Pinpoint the cell where the given text exists, returning its (X, Y) midpoint coordinate. 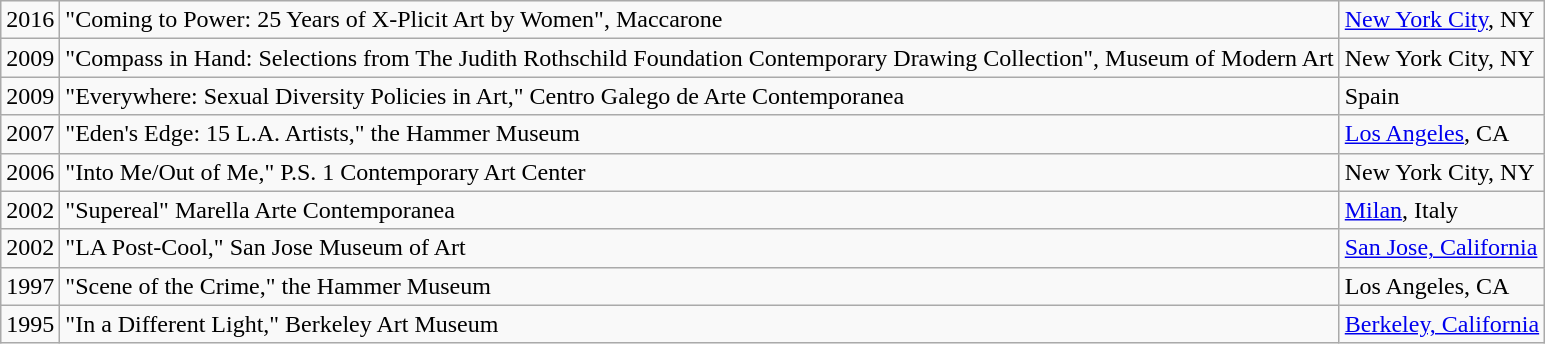
"LA Post-Cool," San Jose Museum of Art (700, 248)
2016 (30, 20)
Spain (1442, 96)
"Supereal" Marella Arte Contemporanea (700, 210)
2007 (30, 134)
1997 (30, 286)
"In a Different Light," Berkeley Art Museum (700, 324)
Berkeley, California (1442, 324)
"Scene of the Crime," the Hammer Museum (700, 286)
"Into Me/Out of Me," P.S. 1 Contemporary Art Center (700, 172)
Milan, Italy (1442, 210)
"Compass in Hand: Selections from The Judith Rothschild Foundation Contemporary Drawing Collection", Museum of Modern Art (700, 58)
2006 (30, 172)
"Everywhere: Sexual Diversity Policies in Art," Centro Galego de Arte Contemporanea (700, 96)
San Jose, California (1442, 248)
1995 (30, 324)
"Eden's Edge: 15 L.A. Artists," the Hammer Museum (700, 134)
"Coming to Power: 25 Years of X-Plicit Art by Women", Maccarone (700, 20)
